Scan for the cell matching the given text and deliver its (x, y) coordinate at center. 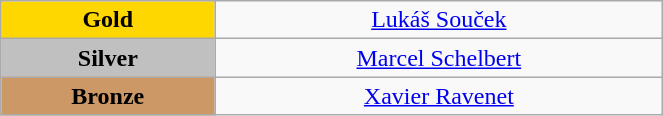
Bronze (108, 96)
Gold (108, 20)
Xavier Ravenet (439, 96)
Lukáš Souček (439, 20)
Marcel Schelbert (439, 58)
Silver (108, 58)
